Output the [X, Y] coordinate of the center of the cell containing the given text.  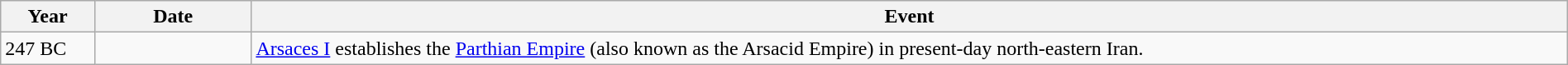
247 BC [48, 48]
Arsaces I establishes the Parthian Empire (also known as the Arsacid Empire) in present-day north-eastern Iran. [910, 48]
Event [910, 17]
Year [48, 17]
Date [172, 17]
